Find where the given text appears and provide that cell's center as [x, y] coordinate. 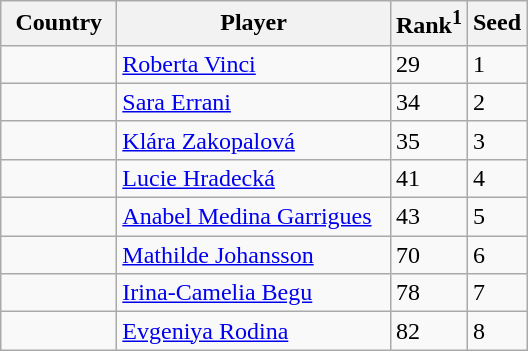
5 [496, 217]
7 [496, 293]
78 [428, 293]
Klára Zakopalová [254, 140]
Lucie Hradecká [254, 178]
Roberta Vinci [254, 64]
Anabel Medina Garrigues [254, 217]
43 [428, 217]
3 [496, 140]
41 [428, 178]
70 [428, 255]
Country [59, 24]
29 [428, 64]
Mathilde Johansson [254, 255]
Sara Errani [254, 102]
2 [496, 102]
6 [496, 255]
4 [496, 178]
Player [254, 24]
1 [496, 64]
35 [428, 140]
Evgeniya Rodina [254, 331]
82 [428, 331]
34 [428, 102]
8 [496, 331]
Irina-Camelia Begu [254, 293]
Rank1 [428, 24]
Seed [496, 24]
